Return [x, y] of the center of cell containing provided text 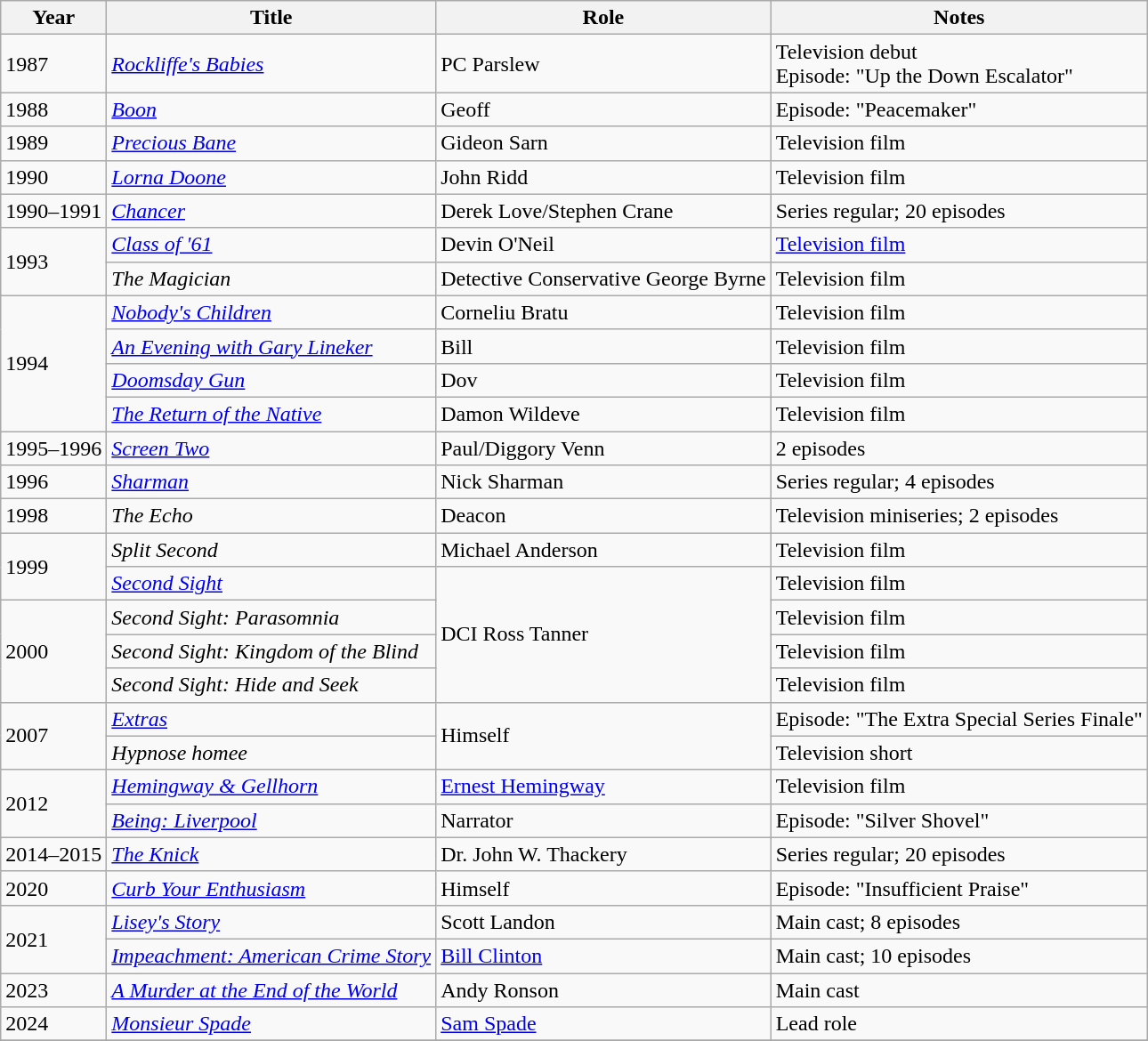
Notes [959, 18]
2023 [53, 990]
Precious Bane [271, 143]
Television miniseries; 2 episodes [959, 516]
Deacon [603, 516]
Narrator [603, 820]
1987 [53, 64]
2024 [53, 1024]
Series regular; 4 episodes [959, 482]
Lisey's Story [271, 922]
2012 [53, 803]
Second Sight: Kingdom of the Blind [271, 651]
Bill [603, 346]
Sharman [271, 482]
Being: Liverpool [271, 820]
2007 [53, 736]
2021 [53, 939]
Television debutEpisode: "Up the Down Escalator" [959, 64]
Damon Wildeve [603, 414]
2014–2015 [53, 854]
Lead role [959, 1024]
John Ridd [603, 177]
Scott Landon [603, 922]
Dov [603, 380]
1995–1996 [53, 448]
Derek Love/Stephen Crane [603, 211]
1994 [53, 363]
Sam Spade [603, 1024]
Bill Clinton [603, 956]
1998 [53, 516]
1996 [53, 482]
Title [271, 18]
Impeachment: American Crime Story [271, 956]
Screen Two [271, 448]
Curb Your Enthusiasm [271, 888]
Episode: "Silver Shovel" [959, 820]
1993 [53, 262]
Dr. John W. Thackery [603, 854]
Role [603, 18]
Episode: "Insufficient Praise" [959, 888]
1990 [53, 177]
Geoff [603, 109]
Class of '61 [271, 245]
Episode: "The Extra Special Series Finale" [959, 719]
Detective Conservative George Byrne [603, 278]
1990–1991 [53, 211]
Michael Anderson [603, 550]
Chancer [271, 211]
1989 [53, 143]
Paul/Diggory Venn [603, 448]
Nobody's Children [271, 312]
Split Second [271, 550]
Episode: "Peacemaker" [959, 109]
Year [53, 18]
Devin O'Neil [603, 245]
Main cast [959, 990]
1988 [53, 109]
2020 [53, 888]
Second Sight: Parasomnia [271, 617]
Monsieur Spade [271, 1024]
Rockliffe's Babies [271, 64]
Second Sight [271, 584]
Television short [959, 753]
Andy Ronson [603, 990]
Ernest Hemingway [603, 787]
The Magician [271, 278]
Boon [271, 109]
Lorna Doone [271, 177]
2 episodes [959, 448]
Doomsday Gun [271, 380]
Corneliu Bratu [603, 312]
Nick Sharman [603, 482]
The Echo [271, 516]
Main cast; 8 episodes [959, 922]
Extras [271, 719]
2000 [53, 651]
PC Parslew [603, 64]
Hemingway & Gellhorn [271, 787]
Second Sight: Hide and Seek [271, 685]
DCI Ross Tanner [603, 634]
Main cast; 10 episodes [959, 956]
An Evening with Gary Lineker [271, 346]
Hypnose homee [271, 753]
The Return of the Native [271, 414]
1999 [53, 567]
Gideon Sarn [603, 143]
The Knick [271, 854]
A Murder at the End of the World [271, 990]
